Extract the [x, y] coordinate from the center of the cell holding the provided text.  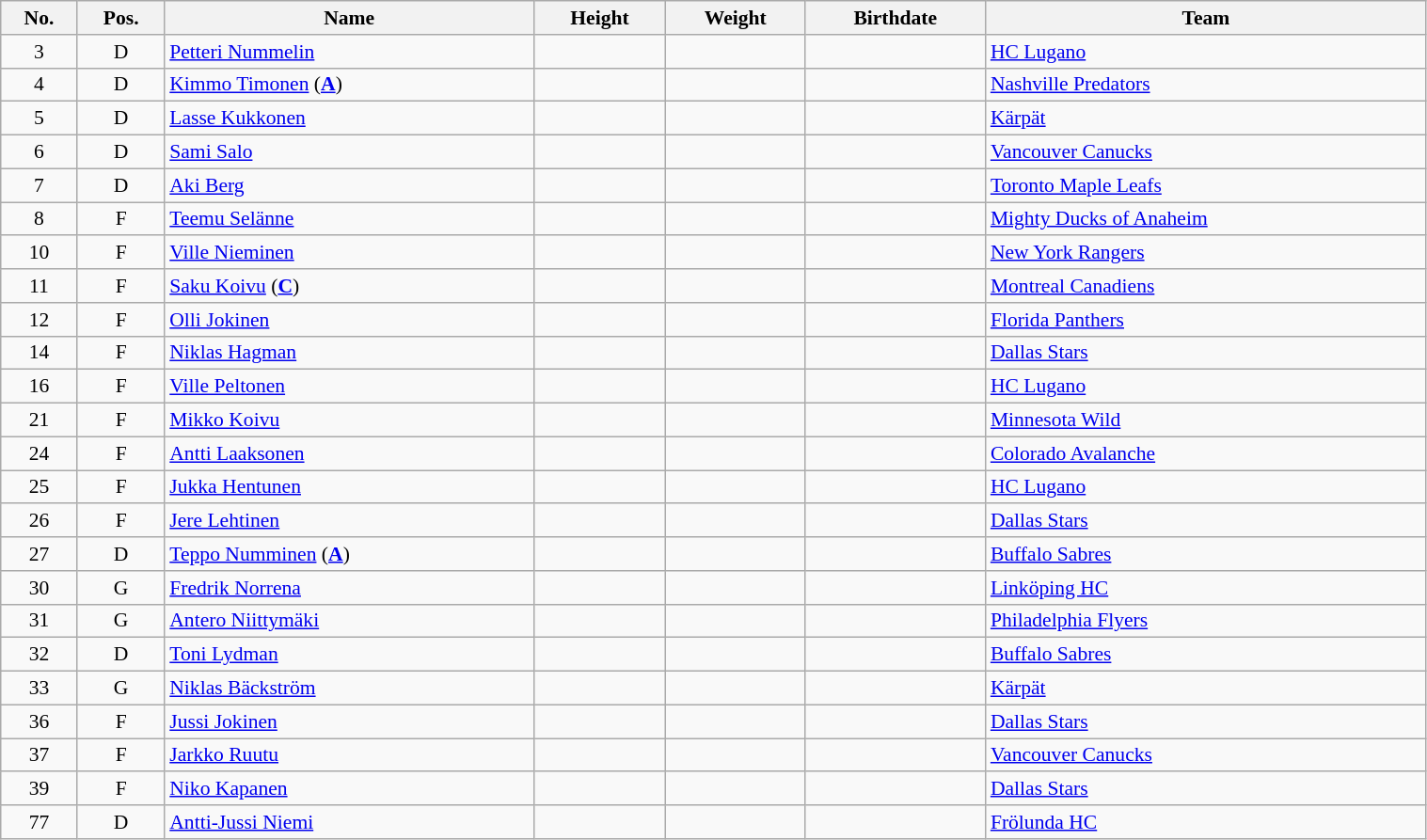
Ville Nieminen [349, 253]
Antti-Jussi Niemi [349, 822]
Colorado Avalanche [1206, 453]
24 [40, 453]
Niko Kapanen [349, 789]
37 [40, 755]
8 [40, 219]
39 [40, 789]
21 [40, 420]
Aki Berg [349, 185]
Montreal Canadiens [1206, 286]
Olli Jokinen [349, 320]
Niklas Bäckström [349, 689]
Mighty Ducks of Anaheim [1206, 219]
Florida Panthers [1206, 320]
Pos. [120, 18]
Height [600, 18]
7 [40, 185]
Sami Salo [349, 152]
Jere Lehtinen [349, 521]
Niklas Hagman [349, 353]
Lasse Kukkonen [349, 119]
Team [1206, 18]
Teemu Selänne [349, 219]
27 [40, 554]
Minnesota Wild [1206, 420]
26 [40, 521]
Jussi Jokinen [349, 721]
Weight [736, 18]
36 [40, 721]
12 [40, 320]
Mikko Koivu [349, 420]
25 [40, 487]
Teppo Numminen (A) [349, 554]
Philadelphia Flyers [1206, 621]
6 [40, 152]
Birthdate [896, 18]
New York Rangers [1206, 253]
Antti Laaksonen [349, 453]
16 [40, 387]
14 [40, 353]
Toronto Maple Leafs [1206, 185]
Frölunda HC [1206, 822]
Jukka Hentunen [349, 487]
33 [40, 689]
Ville Peltonen [349, 387]
30 [40, 588]
No. [40, 18]
Fredrik Norrena [349, 588]
10 [40, 253]
4 [40, 85]
Antero Niittymäki [349, 621]
Linköping HC [1206, 588]
Jarkko Ruutu [349, 755]
11 [40, 286]
32 [40, 655]
77 [40, 822]
Petteri Nummelin [349, 52]
Kimmo Timonen (A) [349, 85]
Nashville Predators [1206, 85]
5 [40, 119]
Saku Koivu (C) [349, 286]
3 [40, 52]
Name [349, 18]
Toni Lydman [349, 655]
31 [40, 621]
